Return the (X, Y) coordinate for the center point of the cell that contains the specified text.  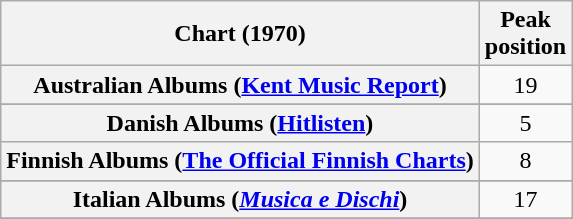
Italian Albums (Musica e Dischi) (240, 199)
5 (525, 123)
Danish Albums (Hitlisten) (240, 123)
8 (525, 161)
Chart (1970) (240, 34)
19 (525, 85)
Peakposition (525, 34)
17 (525, 199)
Finnish Albums (The Official Finnish Charts) (240, 161)
Australian Albums (Kent Music Report) (240, 85)
